Return [X, Y] of the center of cell containing provided text 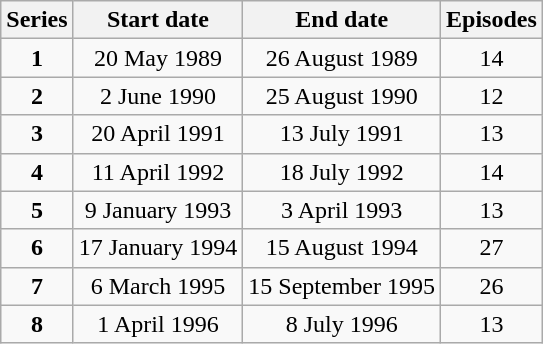
26 August 1989 [342, 58]
8 [37, 324]
5 [37, 210]
27 [492, 248]
20 May 1989 [158, 58]
1 April 1996 [158, 324]
13 July 1991 [342, 134]
3 [37, 134]
15 August 1994 [342, 248]
26 [492, 286]
15 September 1995 [342, 286]
Start date [158, 20]
6 March 1995 [158, 286]
4 [37, 172]
9 January 1993 [158, 210]
25 August 1990 [342, 96]
11 April 1992 [158, 172]
6 [37, 248]
2 June 1990 [158, 96]
1 [37, 58]
End date [342, 20]
7 [37, 286]
8 July 1996 [342, 324]
12 [492, 96]
20 April 1991 [158, 134]
2 [37, 96]
17 January 1994 [158, 248]
3 April 1993 [342, 210]
Episodes [492, 20]
Series [37, 20]
18 July 1992 [342, 172]
